Extract the (x, y) coordinate from the center of the cell holding the provided text.  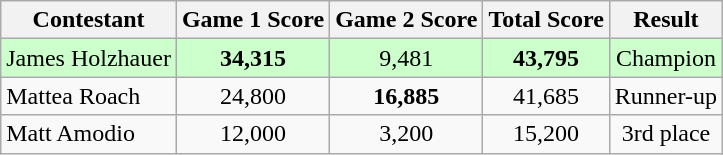
Champion (666, 58)
9,481 (406, 58)
Mattea Roach (89, 96)
16,885 (406, 96)
Contestant (89, 20)
24,800 (252, 96)
James Holzhauer (89, 58)
34,315 (252, 58)
15,200 (546, 134)
Total Score (546, 20)
Matt Amodio (89, 134)
Game 2 Score (406, 20)
43,795 (546, 58)
Game 1 Score (252, 20)
Runner-up (666, 96)
12,000 (252, 134)
Result (666, 20)
3rd place (666, 134)
3,200 (406, 134)
41,685 (546, 96)
